Extract the [x, y] coordinate from the center of the cell holding the provided text.  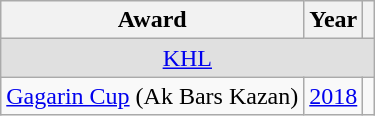
Gagarin Cup (Ak Bars Kazan) [152, 96]
KHL [188, 58]
Year [334, 20]
2018 [334, 96]
Award [152, 20]
